Extract the [X, Y] coordinate from the center of the cell holding the provided text.  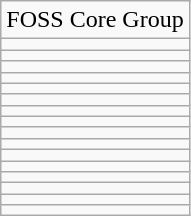
FOSS Core Group [95, 20]
